Capture the cell that displays the provided text and extract its [X, Y] central coordinate. 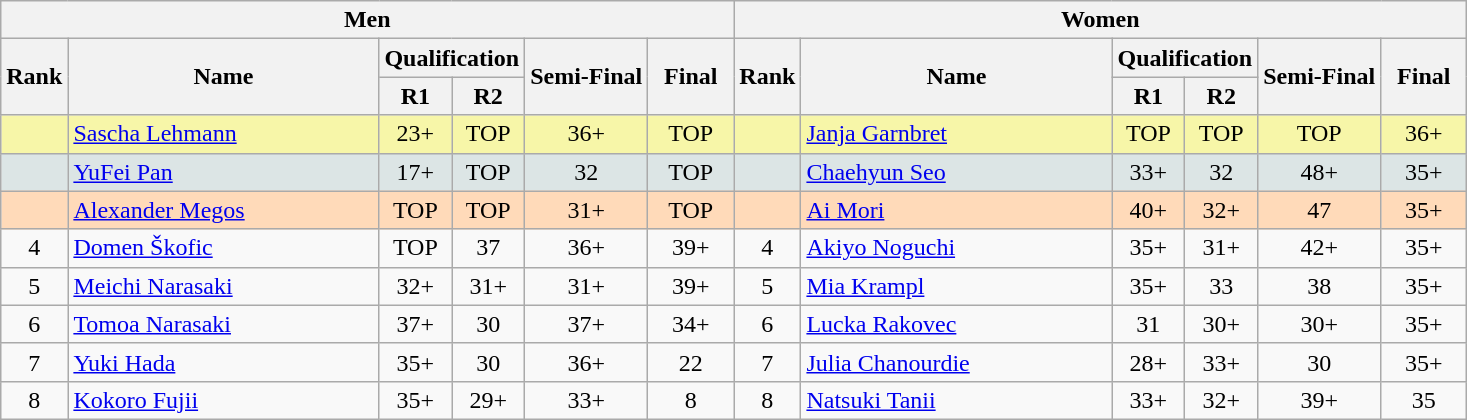
34+ [691, 324]
29+ [488, 400]
Natsuki Tanii [956, 400]
47 [1320, 210]
Lucka Rakovec [956, 324]
Kokoro Fujii [224, 400]
Alexander Megos [224, 210]
31 [1148, 324]
Men [368, 20]
42+ [1320, 248]
Tomoa Narasaki [224, 324]
40+ [1148, 210]
Janja Garnbret [956, 134]
48+ [1320, 172]
22 [691, 362]
Julia Chanourdie [956, 362]
Sascha Lehmann [224, 134]
23+ [416, 134]
33 [1222, 286]
Akiyo Noguchi [956, 248]
38 [1320, 286]
Meichi Narasaki [224, 286]
YuFei Pan [224, 172]
Chaehyun Seo [956, 172]
28+ [1148, 362]
35 [1424, 400]
Ai Mori [956, 210]
Yuki Hada [224, 362]
Mia Krampl [956, 286]
Women [1100, 20]
Domen Škofic [224, 248]
17+ [416, 172]
37 [488, 248]
